Detect which cell encompasses the target text, then output its (X, Y) center coordinate. 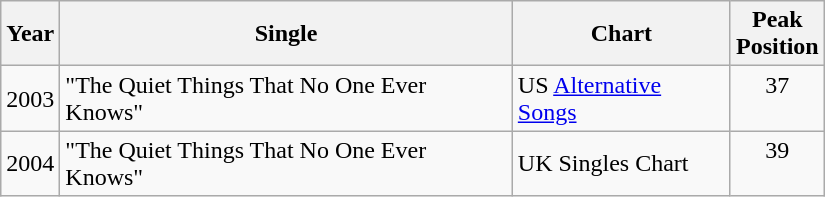
2004 (30, 164)
UK Singles Chart (621, 164)
Chart (621, 34)
2003 (30, 98)
Year (30, 34)
PeakPosition (777, 34)
39 (777, 164)
Single (286, 34)
US Alternative Songs (621, 98)
37 (777, 98)
